Locate the cell with the specified text and output its [x, y] center coordinate. 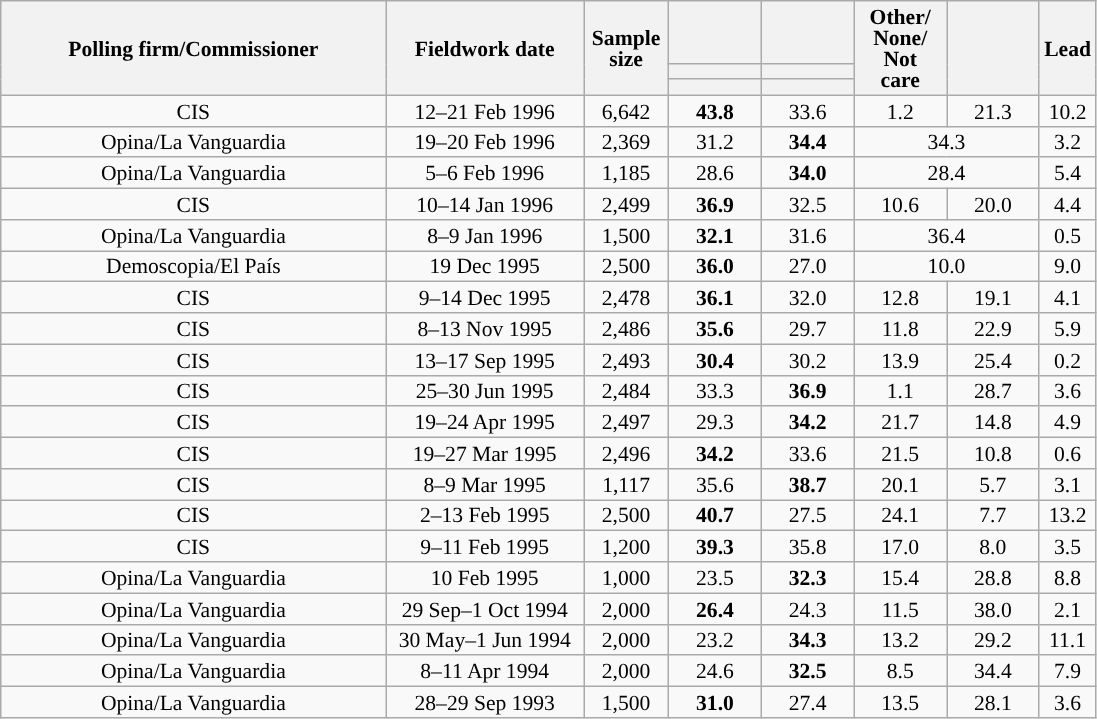
13–17 Sep 1995 [485, 360]
8–9 Mar 1995 [485, 484]
29.7 [808, 328]
2,486 [626, 328]
24.1 [900, 516]
26.4 [716, 608]
21.3 [992, 110]
36.1 [716, 298]
11.1 [1068, 640]
15.4 [900, 578]
6,642 [626, 110]
28.1 [992, 702]
10.8 [992, 454]
32.3 [808, 578]
29 Sep–1 Oct 1994 [485, 608]
9–14 Dec 1995 [485, 298]
20.0 [992, 204]
23.5 [716, 578]
4.4 [1068, 204]
3.2 [1068, 142]
36.4 [946, 236]
19–27 Mar 1995 [485, 454]
4.9 [1068, 422]
35.8 [808, 546]
13.9 [900, 360]
5.7 [992, 484]
33.3 [716, 390]
8.8 [1068, 578]
Demoscopia/El País [194, 266]
31.2 [716, 142]
28.8 [992, 578]
27.5 [808, 516]
19–20 Feb 1996 [485, 142]
20.1 [900, 484]
30.4 [716, 360]
28.7 [992, 390]
34.0 [808, 174]
1.2 [900, 110]
8–11 Apr 1994 [485, 672]
31.6 [808, 236]
1,000 [626, 578]
11.8 [900, 328]
24.3 [808, 608]
29.3 [716, 422]
10 Feb 1995 [485, 578]
5–6 Feb 1996 [485, 174]
10.6 [900, 204]
2,369 [626, 142]
43.8 [716, 110]
28–29 Sep 1993 [485, 702]
27.0 [808, 266]
25–30 Jun 1995 [485, 390]
8–9 Jan 1996 [485, 236]
5.4 [1068, 174]
10.2 [1068, 110]
9–11 Feb 1995 [485, 546]
8–13 Nov 1995 [485, 328]
19.1 [992, 298]
2–13 Feb 1995 [485, 516]
10–14 Jan 1996 [485, 204]
14.8 [992, 422]
Polling firm/Commissioner [194, 48]
21.7 [900, 422]
36.0 [716, 266]
12.8 [900, 298]
30 May–1 Jun 1994 [485, 640]
2,493 [626, 360]
9.0 [1068, 266]
Sample size [626, 48]
29.2 [992, 640]
12–21 Feb 1996 [485, 110]
25.4 [992, 360]
28.6 [716, 174]
32.1 [716, 236]
27.4 [808, 702]
40.7 [716, 516]
7.9 [1068, 672]
2,484 [626, 390]
5.9 [1068, 328]
Lead [1068, 48]
2,497 [626, 422]
7.7 [992, 516]
1,185 [626, 174]
8.5 [900, 672]
2,496 [626, 454]
Fieldwork date [485, 48]
19–24 Apr 1995 [485, 422]
0.6 [1068, 454]
21.5 [900, 454]
1,200 [626, 546]
17.0 [900, 546]
39.3 [716, 546]
2.1 [1068, 608]
31.0 [716, 702]
2,499 [626, 204]
28.4 [946, 174]
10.0 [946, 266]
23.2 [716, 640]
8.0 [992, 546]
0.5 [1068, 236]
1,117 [626, 484]
3.5 [1068, 546]
38.7 [808, 484]
2,478 [626, 298]
32.0 [808, 298]
1.1 [900, 390]
13.5 [900, 702]
4.1 [1068, 298]
11.5 [900, 608]
30.2 [808, 360]
19 Dec 1995 [485, 266]
22.9 [992, 328]
3.1 [1068, 484]
0.2 [1068, 360]
24.6 [716, 672]
38.0 [992, 608]
Other/None/Notcare [900, 48]
